Search for the cell housing the specified text and yield its [x, y] center coordinate. 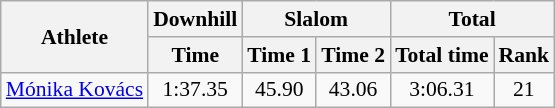
Slalom [316, 19]
3:06.31 [442, 90]
Downhill [195, 19]
Time [195, 55]
Time 2 [353, 55]
Rank [524, 55]
Total time [442, 55]
Mónika Kovács [74, 90]
45.90 [279, 90]
1:37.35 [195, 90]
43.06 [353, 90]
21 [524, 90]
Time 1 [279, 55]
Athlete [74, 36]
Total [472, 19]
